Return the (x, y) coordinate for the center point of the cell that contains the specified text.  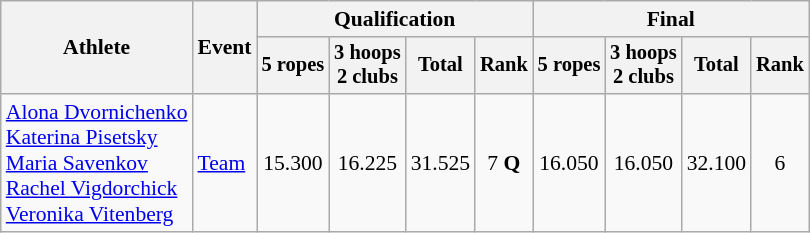
7 Q (504, 163)
Event (225, 48)
15.300 (294, 163)
Qualification (395, 19)
16.225 (367, 163)
31.525 (440, 163)
Team (225, 163)
Athlete (97, 48)
6 (780, 163)
32.100 (716, 163)
Alona DvornichenkoKaterina PisetskyMaria SavenkovRachel VigdorchickVeronika Vitenberg (97, 163)
Final (671, 19)
